Scan for the cell matching the given text and deliver its [X, Y] coordinate at center. 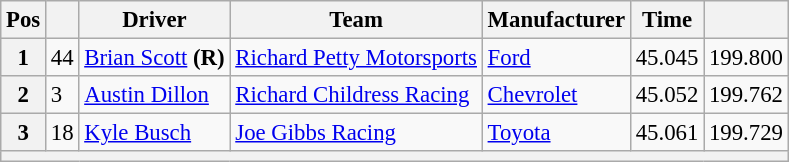
Driver [154, 20]
Ford [556, 58]
Team [356, 20]
Austin Dillon [154, 95]
Joe Gibbs Racing [356, 133]
Manufacturer [556, 20]
Toyota [556, 133]
Richard Petty Motorsports [356, 58]
Richard Childress Racing [356, 95]
Chevrolet [556, 95]
18 [62, 133]
199.762 [746, 95]
1 [24, 58]
45.052 [666, 95]
Time [666, 20]
199.729 [746, 133]
45.061 [666, 133]
2 [24, 95]
45.045 [666, 58]
Pos [24, 20]
199.800 [746, 58]
44 [62, 58]
Kyle Busch [154, 133]
Brian Scott (R) [154, 58]
